Return (x, y) of the center of cell containing provided text 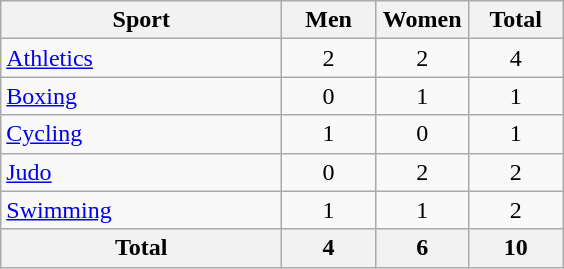
Judo (142, 172)
6 (422, 248)
Women (422, 20)
Men (329, 20)
10 (516, 248)
Athletics (142, 58)
Boxing (142, 96)
Sport (142, 20)
Cycling (142, 134)
Swimming (142, 210)
